Search for the cell housing the specified text and yield its [X, Y] center coordinate. 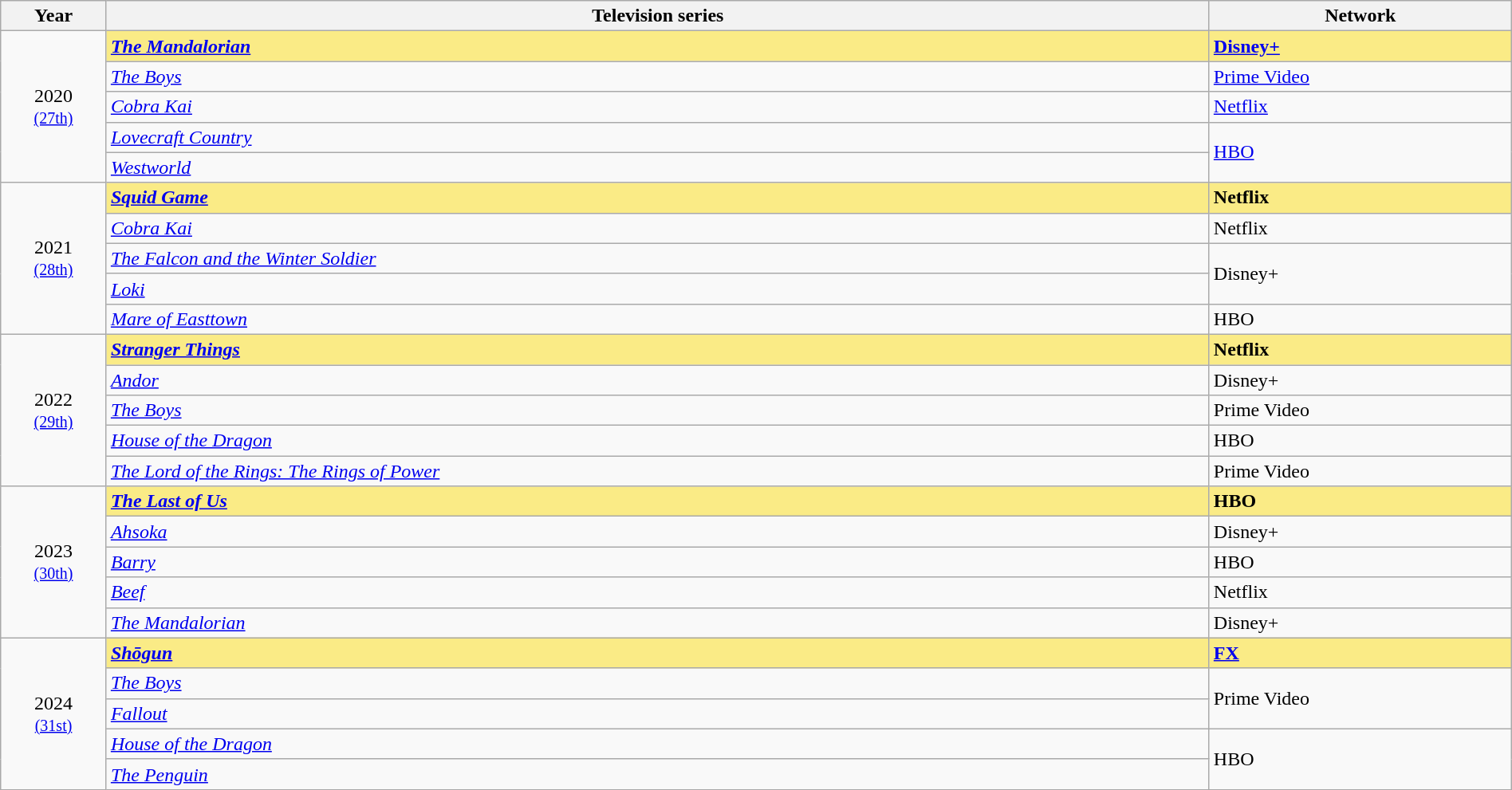
Westworld [657, 167]
The Last of Us [657, 501]
2021(28th) [54, 258]
The Penguin [657, 774]
2023(30th) [54, 562]
Andor [657, 380]
Mare of Easttown [657, 319]
2024(31st) [54, 713]
Lovecraft Country [657, 137]
2020(27th) [54, 107]
Loki [657, 289]
Beef [657, 592]
Stranger Things [657, 349]
The Lord of the Rings: The Rings of Power [657, 471]
Television series [657, 16]
2022(29th) [54, 410]
Fallout [657, 713]
Year [54, 16]
Shōgun [657, 653]
Ahsoka [657, 532]
Squid Game [657, 198]
FX [1360, 653]
Network [1360, 16]
The Falcon and the Winter Soldier [657, 258]
Barry [657, 562]
